Find where the given text appears and provide that cell's center as [x, y] coordinate. 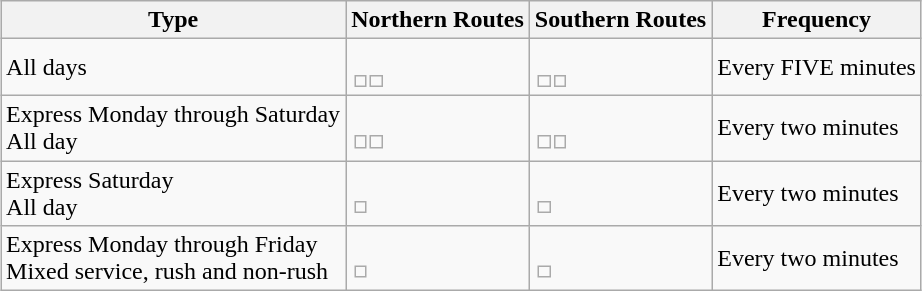
Type [174, 20]
Express Monday through SaturdayAll day [174, 128]
Every FIVE minutes [817, 68]
Southern Routes [620, 20]
All days [174, 68]
Northern Routes [438, 20]
Express Monday through FridayMixed service, rush and non-rush [174, 258]
Frequency [817, 20]
Express SaturdayAll day [174, 192]
